Return the (X, Y) coordinate for the center point of the cell that contains the specified text.  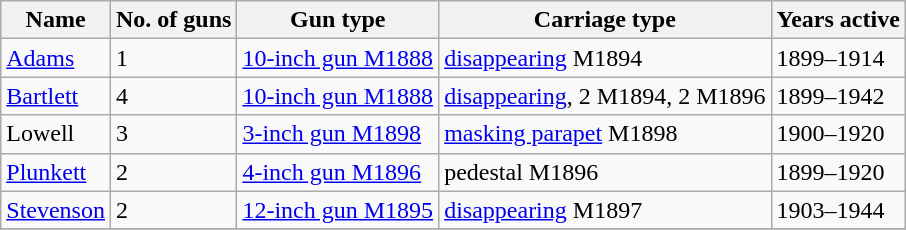
4-inch gun M1896 (338, 172)
1 (173, 58)
disappearing, 2 M1894, 2 M1896 (605, 96)
12-inch gun M1895 (338, 210)
3 (173, 134)
1899–1920 (838, 172)
disappearing M1897 (605, 210)
1900–1920 (838, 134)
Carriage type (605, 20)
Plunkett (56, 172)
Adams (56, 58)
1903–1944 (838, 210)
Years active (838, 20)
disappearing M1894 (605, 58)
4 (173, 96)
masking parapet M1898 (605, 134)
pedestal M1896 (605, 172)
Stevenson (56, 210)
1899–1942 (838, 96)
Lowell (56, 134)
Name (56, 20)
Bartlett (56, 96)
1899–1914 (838, 58)
Gun type (338, 20)
No. of guns (173, 20)
3-inch gun M1898 (338, 134)
